Scan for the cell matching the given text and deliver its [X, Y] coordinate at center. 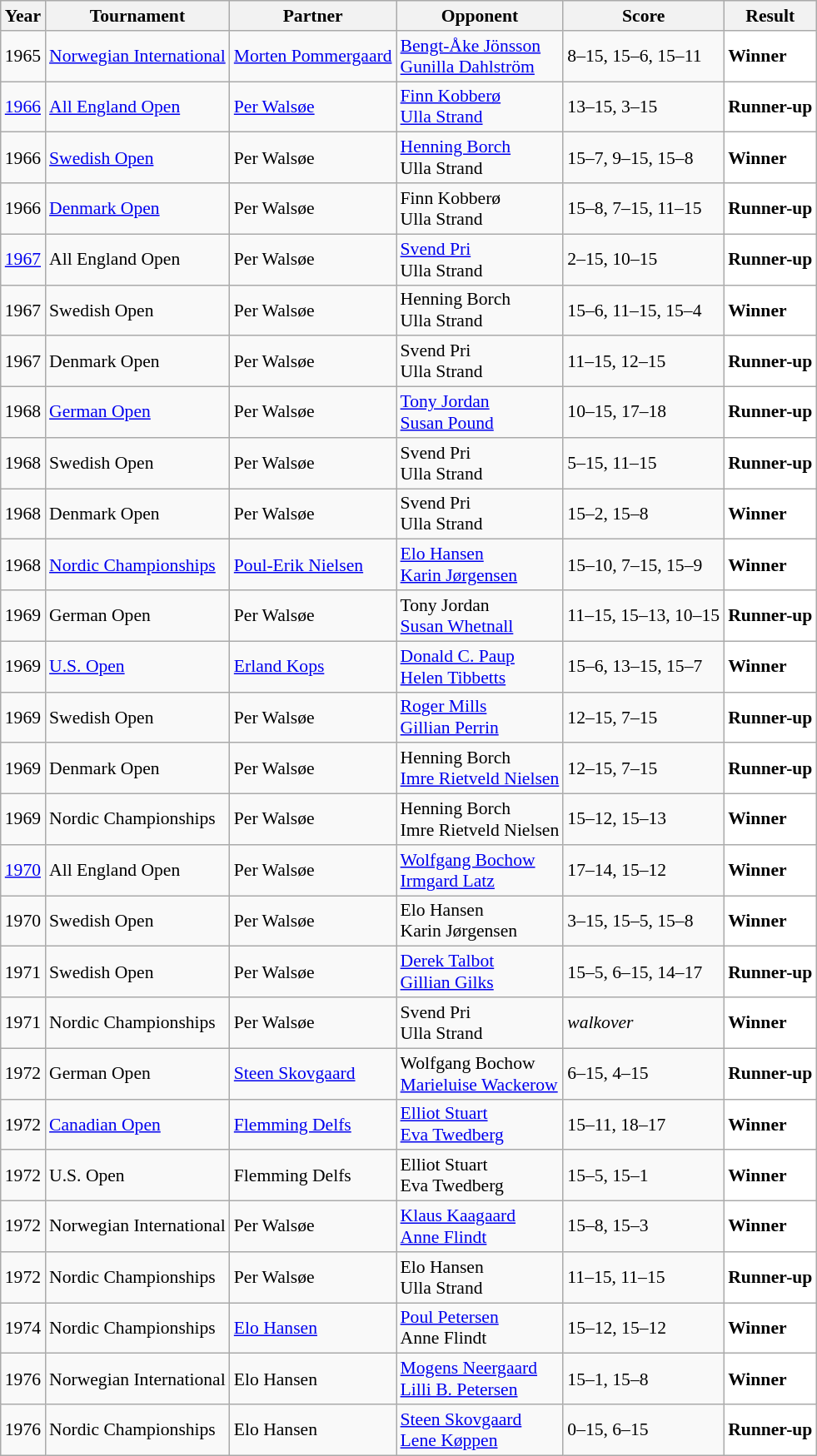
15–7, 9–15, 15–8 [643, 158]
11–15, 12–15 [643, 361]
11–15, 11–15 [643, 1277]
8–15, 15–6, 15–11 [643, 57]
Poul Petersen Anne Flindt [480, 1329]
15–2, 15–8 [643, 514]
Steen Skovgaard [313, 1074]
15–6, 11–15, 15–4 [643, 310]
6–15, 4–15 [643, 1074]
walkover [643, 1022]
Result [770, 16]
2–15, 10–15 [643, 260]
15–8, 15–3 [643, 1227]
Year [23, 16]
Tournament [137, 16]
15–8, 7–15, 11–15 [643, 208]
Donald C. Paup Helen Tibbetts [480, 666]
15–10, 7–15, 15–9 [643, 564]
15–6, 13–15, 15–7 [643, 666]
Opponent [480, 16]
Bengt-Åke Jönsson Gunilla Dahlström [480, 57]
3–15, 15–5, 15–8 [643, 921]
17–14, 15–12 [643, 871]
1974 [23, 1329]
0–15, 6–15 [643, 1430]
Wolfgang Bochow Irmgard Latz [480, 871]
10–15, 17–18 [643, 413]
Tony Jordan Susan Pound [480, 413]
Poul-Erik Nielsen [313, 564]
5–15, 11–15 [643, 463]
Roger Mills Gillian Perrin [480, 718]
15–5, 15–1 [643, 1175]
Score [643, 16]
15–11, 18–17 [643, 1124]
15–5, 6–15, 14–17 [643, 972]
15–1, 15–8 [643, 1379]
15–12, 15–13 [643, 819]
Erland Kops [313, 666]
Klaus Kaagaard Anne Flindt [480, 1227]
1965 [23, 57]
Mogens Neergaard Lilli B. Petersen [480, 1379]
11–15, 15–13, 10–15 [643, 616]
Morten Pommergaard [313, 57]
15–12, 15–12 [643, 1329]
Tony Jordan Susan Whetnall [480, 616]
Partner [313, 16]
Wolfgang Bochow Marieluise Wackerow [480, 1074]
Canadian Open [137, 1124]
13–15, 3–15 [643, 107]
Steen Skovgaard Lene Køppen [480, 1430]
Derek Talbot Gillian Gilks [480, 972]
Elo Hansen Ulla Strand [480, 1277]
